Capture the cell that displays the provided text and extract its (x, y) central coordinate. 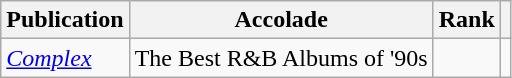
The Best R&B Albums of '90s (281, 58)
Complex (65, 58)
Rank (466, 20)
Publication (65, 20)
Accolade (281, 20)
